Locate the cell with the specified text and output its (x, y) center coordinate. 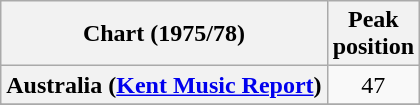
Peakposition (373, 34)
Australia (Kent Music Report) (164, 85)
Chart (1975/78) (164, 34)
47 (373, 85)
